Pinpoint the cell where the given text exists, returning its (x, y) midpoint coordinate. 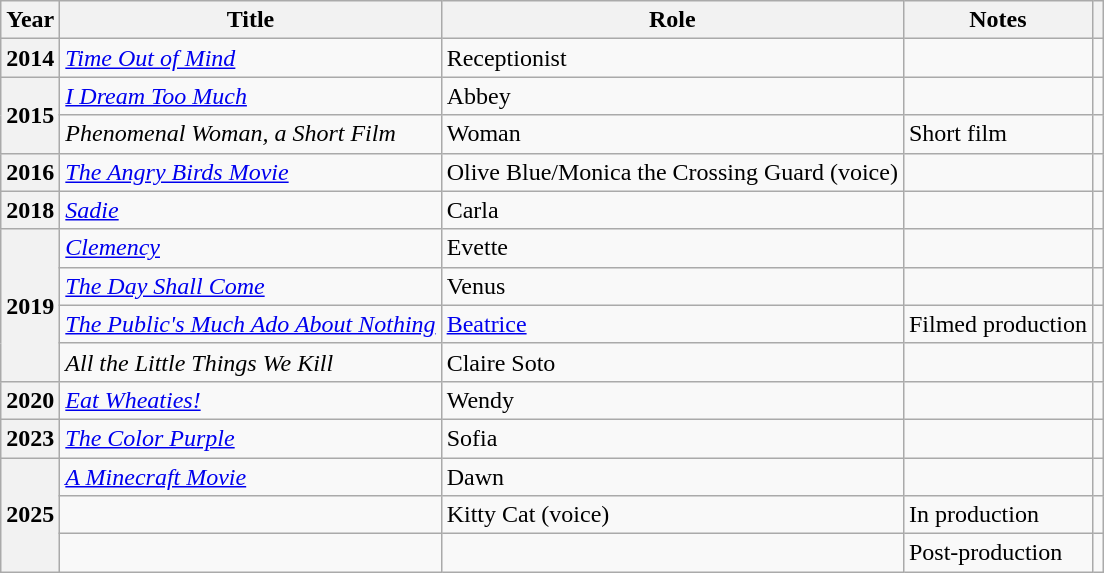
Year (30, 20)
Sofia (672, 438)
Claire Soto (672, 362)
In production (998, 515)
Kitty Cat (voice) (672, 515)
Venus (672, 286)
2019 (30, 305)
I Dream Too Much (250, 96)
Eat Wheaties! (250, 400)
A Minecraft Movie (250, 477)
Role (672, 20)
Receptionist (672, 58)
All the Little Things We Kill (250, 362)
Title (250, 20)
Notes (998, 20)
Filmed production (998, 324)
Woman (672, 134)
Carla (672, 210)
Post-production (998, 553)
Evette (672, 248)
2014 (30, 58)
Sadie (250, 210)
2020 (30, 400)
Beatrice (672, 324)
2018 (30, 210)
Wendy (672, 400)
Time Out of Mind (250, 58)
Abbey (672, 96)
The Angry Birds Movie (250, 172)
The Public's Much Ado About Nothing (250, 324)
2015 (30, 115)
The Color Purple (250, 438)
Short film (998, 134)
The Day Shall Come (250, 286)
2025 (30, 515)
Dawn (672, 477)
2023 (30, 438)
Olive Blue/Monica the Crossing Guard (voice) (672, 172)
Phenomenal Woman, a Short Film (250, 134)
Clemency (250, 248)
2016 (30, 172)
